Find where the given text appears and provide that cell's center as [x, y] coordinate. 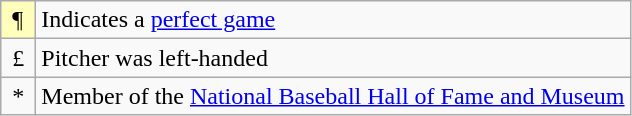
Indicates a perfect game [333, 20]
£ [18, 58]
Pitcher was left-handed [333, 58]
* [18, 96]
¶ [18, 20]
Member of the National Baseball Hall of Fame and Museum [333, 96]
